Extract the (X, Y) coordinate from the center of the cell holding the provided text.  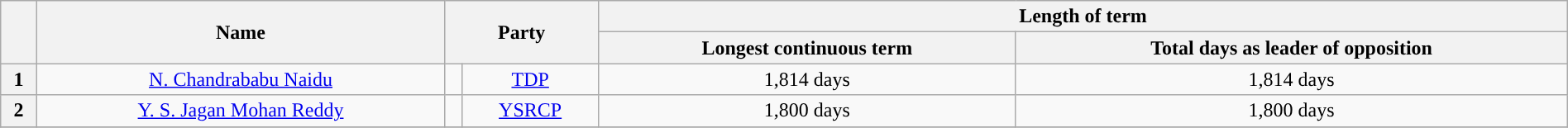
Longest continuous term (807, 48)
1 (19, 79)
Party (522, 32)
YSRCP (531, 111)
TDP (531, 79)
Y. S. Jagan Mohan Reddy (240, 111)
Length of term (1083, 17)
Name (240, 32)
N. Chandrababu Naidu (240, 79)
2 (19, 111)
Total days as leader of opposition (1292, 48)
